Output the (X, Y) coordinate of the center of the cell containing the given text.  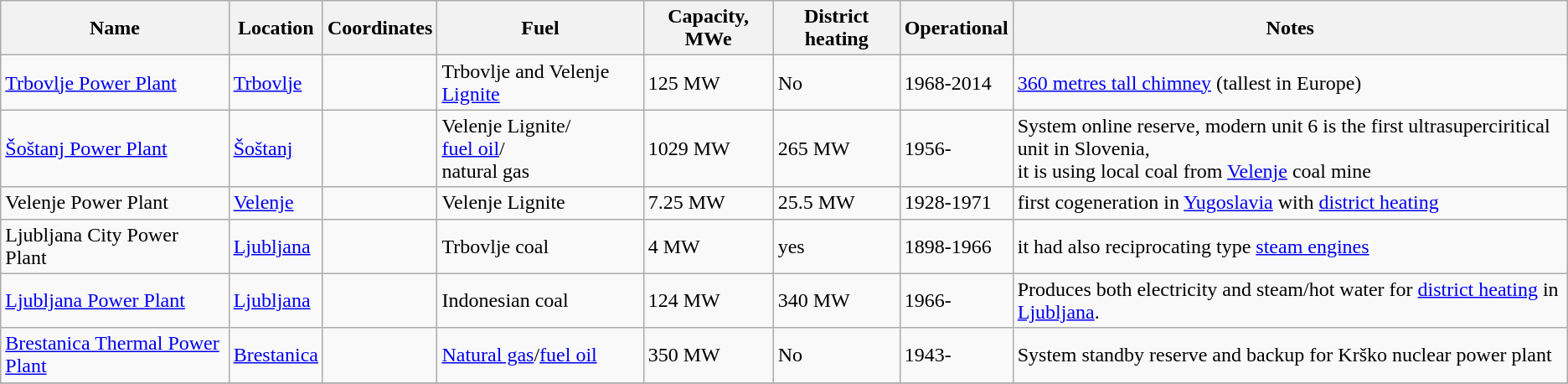
Notes (1290, 29)
yes (836, 246)
Brestanica Thermal Power Plant (115, 355)
District heating (836, 29)
Trbovlje coal (540, 246)
4 MW (709, 246)
265 MW (836, 148)
7.25 MW (709, 203)
Brestanica (276, 355)
Indonesian coal (540, 300)
Trbovlje (276, 82)
Ljubljana City Power Plant (115, 246)
Name (115, 29)
124 MW (709, 300)
125 MW (709, 82)
System standby reserve and backup for Krško nuclear power plant (1290, 355)
1029 MW (709, 148)
Location (276, 29)
it had also reciprocating type steam engines (1290, 246)
360 metres tall chimney (tallest in Europe) (1290, 82)
Operational (957, 29)
25.5 MW (836, 203)
Velenje Lignite (540, 203)
Ljubljana Power Plant (115, 300)
Velenje Power Plant (115, 203)
1943- (957, 355)
first cogeneration in Yugoslavia with district heating (1290, 203)
1966- (957, 300)
Natural gas/fuel oil (540, 355)
Šoštanj Power Plant (115, 148)
1928-1971 (957, 203)
1956- (957, 148)
Produces both electricity and steam/hot water for district heating in Ljubljana. (1290, 300)
Trbovlje Power Plant (115, 82)
System online reserve, modern unit 6 is the first ultrasuperciritical unit in Slovenia, it is using local coal from Velenje coal mine (1290, 148)
Šoštanj (276, 148)
350 MW (709, 355)
Coordinates (379, 29)
Capacity, MWe (709, 29)
Velenje (276, 203)
1898-1966 (957, 246)
Fuel (540, 29)
340 MW (836, 300)
1968-2014 (957, 82)
Velenje Lignite/fuel oil/natural gas (540, 148)
Trbovlje and Velenje Lignite (540, 82)
